Provide the (X, Y) coordinate of the cell's center where the given text is located.  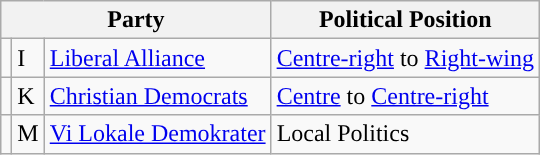
Liberal Alliance (158, 58)
Vi Lokale Demokrater (158, 134)
M (28, 134)
Centre to Centre-right (405, 96)
Christian Democrats (158, 96)
I (28, 58)
Centre-right to Right-wing (405, 58)
Party (136, 20)
K (28, 96)
Political Position (405, 20)
Local Politics (405, 134)
